Search for the cell housing the specified text and yield its (x, y) center coordinate. 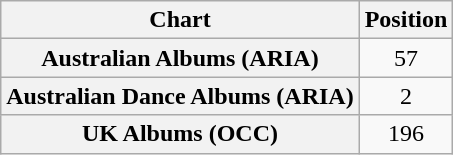
Australian Albums (ARIA) (180, 58)
57 (406, 58)
Chart (180, 20)
UK Albums (OCC) (180, 134)
196 (406, 134)
Australian Dance Albums (ARIA) (180, 96)
2 (406, 96)
Position (406, 20)
